Pinpoint the cell where the given text exists, returning its (x, y) midpoint coordinate. 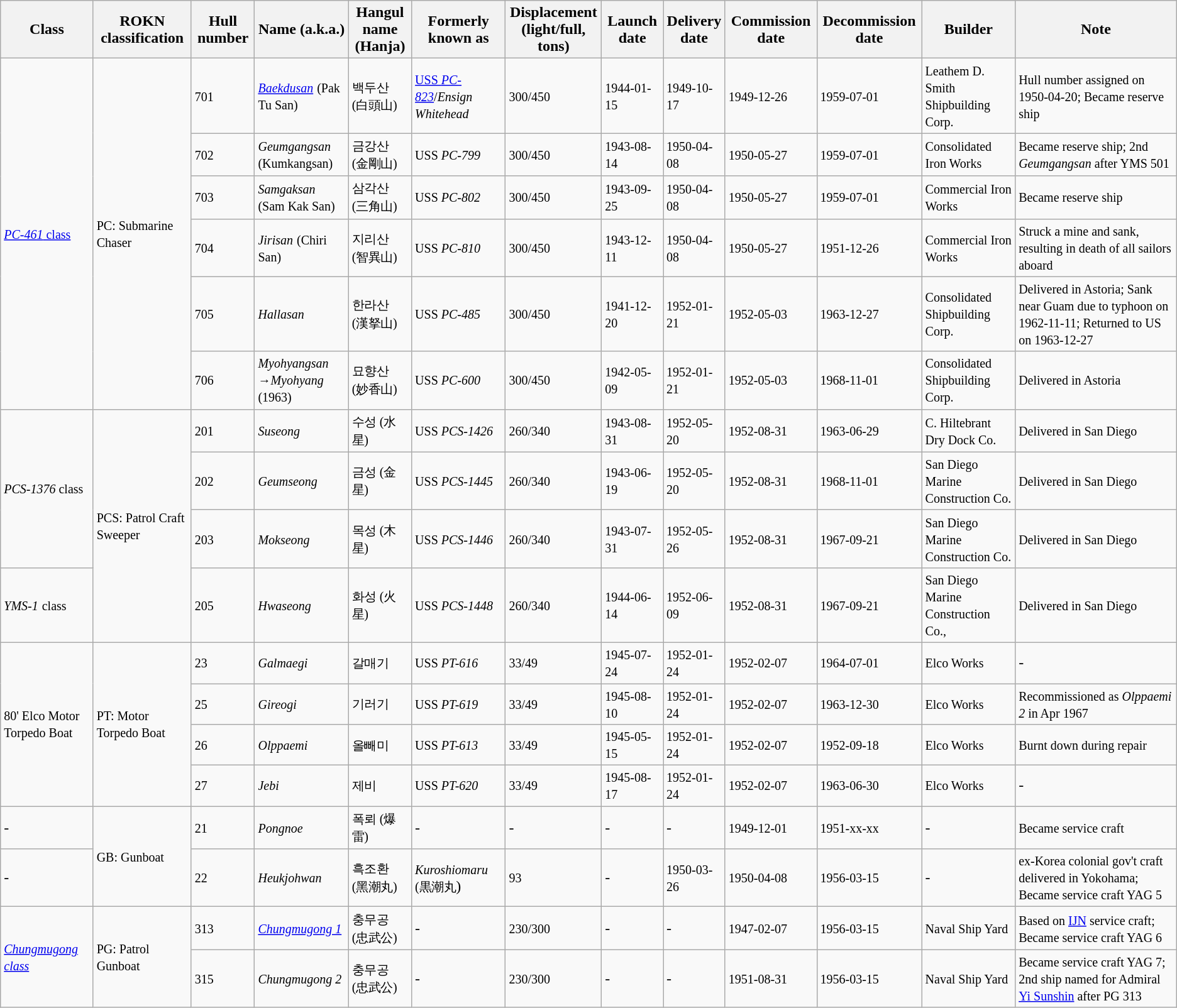
폭뢰 (爆雷) (380, 828)
80' Elco Motor Torpedo Boat (47, 724)
Hull number (223, 30)
Builder (968, 30)
PCS: Patrol Craft Sweeper (142, 525)
1950-03-26 (694, 878)
1943-08-31 (633, 430)
Launch date (633, 30)
1944-01-15 (633, 96)
1947-02-07 (771, 928)
1942-05-09 (633, 380)
27 (223, 786)
1963-12-30 (869, 704)
제비 (380, 786)
701 (223, 96)
Jirisan (Chiri San) (302, 248)
1952-05-26 (694, 539)
1943-07-31 (633, 539)
백두산 (白頭山) (380, 96)
Formerly known as (459, 30)
1944-06-14 (633, 605)
Delivered in Astoria; Sank near Guam due to typhoon on 1962-11-11; Returned to US on 1963-12-27 (1097, 314)
USS PC-823/Ensign Whitehead (459, 96)
한라산 (漢拏山) (380, 314)
Kuroshiomaru (黒潮丸) (459, 878)
1945-05-15 (633, 745)
704 (223, 248)
1951-xx-xx (869, 828)
Became reserve ship (1097, 197)
기러기 (380, 704)
1952-09-18 (869, 745)
93 (553, 878)
1943-08-14 (633, 155)
21 (223, 828)
Note (1097, 30)
Olppaemi (302, 745)
Class (47, 30)
1945-08-17 (633, 786)
Hwaseong (302, 605)
USS PC-799 (459, 155)
PCS-1376 class (47, 488)
Delivered in Astoria (1097, 380)
PT: Motor Torpedo Boat (142, 724)
1952-06-09 (694, 605)
PC-461 class (47, 234)
1963-06-30 (869, 786)
USS PT-620 (459, 786)
1945-07-24 (633, 662)
C. Hiltebrant Dry Dock Co. (968, 430)
Burnt down during repair (1097, 745)
Commission date (771, 30)
GB: Gunboat (142, 857)
1949-12-01 (771, 828)
Galmaegi (302, 662)
Hallasan (302, 314)
Chungmugong 2 (302, 978)
ROKN classification (142, 30)
USS PC-810 (459, 248)
올빼미 (380, 745)
Heukjohwan (302, 878)
갈매기 (380, 662)
Geumseong (302, 481)
Decommission date (869, 30)
1951-08-31 (771, 978)
Hangul name(Hanja) (380, 30)
화성 (火星) (380, 605)
흑조환 (黑潮丸) (380, 878)
705 (223, 314)
23 (223, 662)
수성 (水星) (380, 430)
1943-06-19 (633, 481)
USS PC-802 (459, 197)
1943-12-11 (633, 248)
Became service craft YAG 7; 2nd ship named for Admiral Yi Sunshin after PG 313 (1097, 978)
1941-12-20 (633, 314)
1963-12-27 (869, 314)
USS PC-600 (459, 380)
202 (223, 481)
Baekdusan (Pak Tu San) (302, 96)
목성 (木星) (380, 539)
Based on IJN service craft; Became service craft YAG 6 (1097, 928)
ex-Korea colonial gov't craft delivered in Yokohama; Became service craft YAG 5 (1097, 878)
Name (a.k.a.) (302, 30)
USS PT-616 (459, 662)
1943-09-25 (633, 197)
1949-10-17 (694, 96)
1949-12-26 (771, 96)
1963-06-29 (869, 430)
702 (223, 155)
Deliverydate (694, 30)
Gireogi (302, 704)
Hull number assigned on 1950-04-20; Became reserve ship (1097, 96)
Pongnoe (302, 828)
USS PC-485 (459, 314)
삼각산 (三角山) (380, 197)
Consolidated Iron Works (968, 155)
313 (223, 928)
706 (223, 380)
Samgaksan (Sam Kak San) (302, 197)
203 (223, 539)
1951-12-26 (869, 248)
201 (223, 430)
USS PCS-1426 (459, 430)
Displacement(light/full, tons) (553, 30)
205 (223, 605)
Recommissioned as Olppaemi 2 in Apr 1967 (1097, 704)
PG: Patrol Gunboat (142, 957)
USS PCS-1446 (459, 539)
Became reserve ship; 2nd Geumgangsan after YMS 501 (1097, 155)
묘향산 (妙香山) (380, 380)
San Diego Marine Construction Co., (968, 605)
지리산 (智異山) (380, 248)
USS PCS-1448 (459, 605)
Chungmugong 1 (302, 928)
315 (223, 978)
Chungmugong class (47, 957)
USS PT-619 (459, 704)
1964-07-01 (869, 662)
PC: Submarine Chaser (142, 234)
금성 (金星) (380, 481)
Myohyangsan→Myohyang (1963) (302, 380)
금강산 (金剛山) (380, 155)
Geumgangsan (Kumkangsan) (302, 155)
Suseong (302, 430)
Struck a mine and sank, resulting in death of all sailors aboard (1097, 248)
26 (223, 745)
Became service craft (1097, 828)
USS PT-613 (459, 745)
YMS-1 class (47, 605)
Mokseong (302, 539)
Jebi (302, 786)
Leathem D. Smith Shipbuilding Corp. (968, 96)
USS PCS-1445 (459, 481)
1945-08-10 (633, 704)
25 (223, 704)
22 (223, 878)
703 (223, 197)
